Pinpoint the cell where the given text exists, returning its [X, Y] midpoint coordinate. 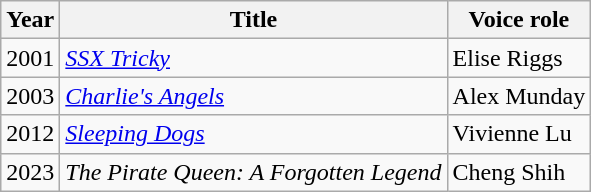
2003 [30, 96]
Elise Riggs [519, 58]
Vivienne Lu [519, 134]
Alex Munday [519, 96]
Charlie's Angels [254, 96]
Title [254, 20]
The Pirate Queen: A Forgotten Legend [254, 172]
Cheng Shih [519, 172]
Voice role [519, 20]
2001 [30, 58]
SSX Tricky [254, 58]
2012 [30, 134]
Year [30, 20]
2023 [30, 172]
Sleeping Dogs [254, 134]
